Search for the cell housing the specified text and yield its (X, Y) center coordinate. 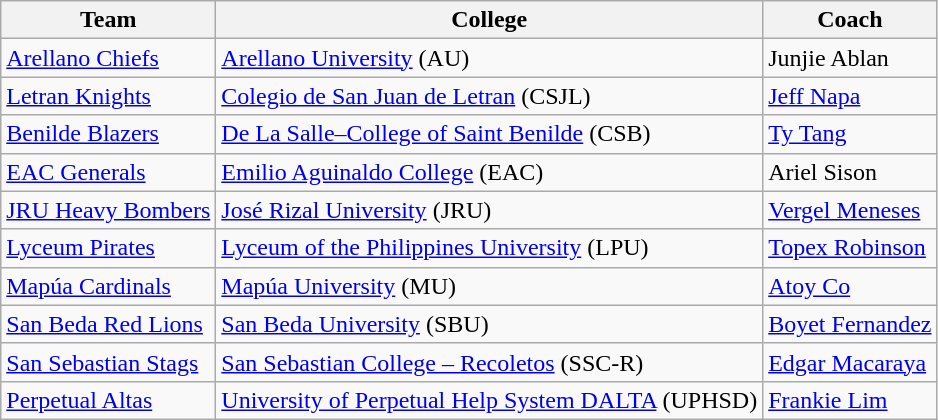
Mapúa Cardinals (108, 286)
Coach (850, 20)
JRU Heavy Bombers (108, 210)
Edgar Macaraya (850, 362)
Frankie Lim (850, 400)
Ariel Sison (850, 172)
Junjie Ablan (850, 58)
De La Salle–College of Saint Benilde (CSB) (490, 134)
Colegio de San Juan de Letran (CSJL) (490, 96)
Benilde Blazers (108, 134)
Vergel Meneses (850, 210)
San Sebastian Stags (108, 362)
José Rizal University (JRU) (490, 210)
Letran Knights (108, 96)
EAC Generals (108, 172)
Arellano University (AU) (490, 58)
Topex Robinson (850, 248)
Emilio Aguinaldo College (EAC) (490, 172)
Perpetual Altas (108, 400)
Lyceum of the Philippines University (LPU) (490, 248)
San Beda Red Lions (108, 324)
College (490, 20)
Mapúa University (MU) (490, 286)
San Sebastian College – Recoletos (SSC-R) (490, 362)
Boyet Fernandez (850, 324)
Lyceum Pirates (108, 248)
Atoy Co (850, 286)
Team (108, 20)
Arellano Chiefs (108, 58)
University of Perpetual Help System DALTA (UPHSD) (490, 400)
San Beda University (SBU) (490, 324)
Ty Tang (850, 134)
Jeff Napa (850, 96)
